Search for the cell housing the specified text and yield its [X, Y] center coordinate. 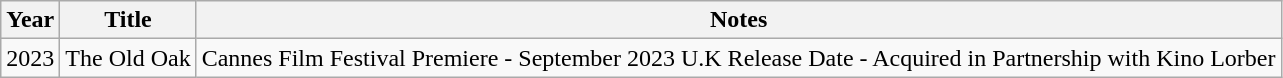
Year [30, 20]
Cannes Film Festival Premiere - September 2023 U.K Release Date - Acquired in Partnership with Kino Lorber [738, 58]
Notes [738, 20]
The Old Oak [128, 58]
Title [128, 20]
2023 [30, 58]
